Output the (X, Y) coordinate of the center of the cell containing the given text.  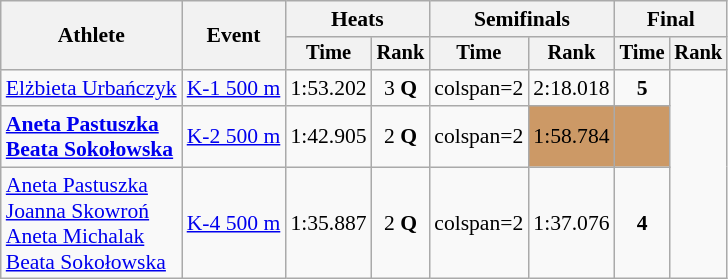
1:58.784 (571, 136)
K-1 500 m (234, 88)
Aneta Pastuszka Joanna SkowrońAneta MichalakBeata Sokołowska (92, 223)
Aneta PastuszkaBeata Sokołowska (92, 136)
2:18.018 (571, 88)
1:35.887 (328, 223)
Semifinals (522, 19)
Final (671, 19)
5 (642, 88)
4 (642, 223)
1:42.905 (328, 136)
K-2 500 m (234, 136)
Athlete (92, 36)
1:37.076 (571, 223)
K-4 500 m (234, 223)
1:53.202 (328, 88)
Elżbieta Urbańczyk (92, 88)
3 Q (401, 88)
Heats (357, 19)
Event (234, 36)
